Identify which cell holds the provided text, then report its (X, Y) central coordinate. 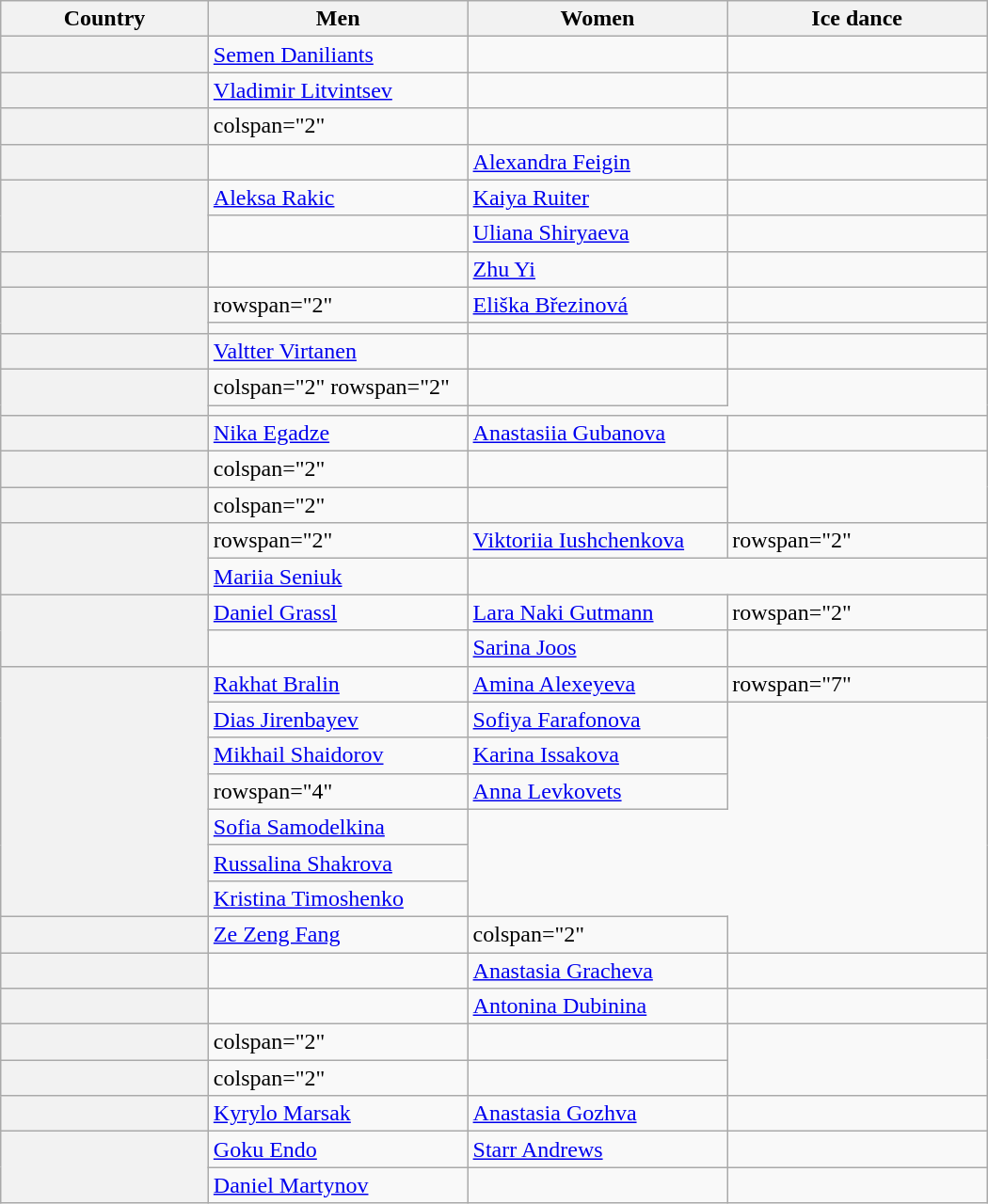
rowspan="4" (338, 791)
Mariia Seniuk (338, 577)
Karina Issakova (598, 755)
Mikhail Shaidorov (338, 755)
Anastasia Gozhva (598, 1114)
Anastasiia Gubanova (598, 434)
Daniel Martynov (338, 1185)
Sarina Joos (598, 648)
Viktoriia Iushchenkova (598, 541)
Uliana Shiryaeva (598, 233)
Sofiya Farafonova (598, 720)
Vladimir Litvintsev (338, 90)
Semen Daniliants (338, 55)
Ice dance (857, 19)
Country (105, 19)
Kristina Timoshenko (338, 898)
Sofia Samodelkina (338, 827)
Russalina Shakrova (338, 863)
Starr Andrews (598, 1149)
Daniel Grassl (338, 612)
Lara Naki Gutmann (598, 612)
Kyrylo Marsak (338, 1114)
Anna Levkovets (598, 791)
Women (598, 19)
Rakhat Bralin (338, 684)
Aleksa Rakic (338, 198)
Alexandra Feigin (598, 162)
Anastasia Gracheva (598, 970)
rowspan="7" (857, 684)
Kaiya Ruiter (598, 198)
Men (338, 19)
Amina Alexeyeva (598, 684)
Eliška Březinová (598, 305)
Nika Egadze (338, 434)
Dias Jirenbayev (338, 720)
Valtter Virtanen (338, 351)
Goku Endo (338, 1149)
colspan="2" rowspan="2" (338, 387)
Antonina Dubinina (598, 1006)
Ze Zeng Fang (338, 934)
Zhu Yi (598, 269)
